Capture the cell that displays the provided text and extract its (X, Y) central coordinate. 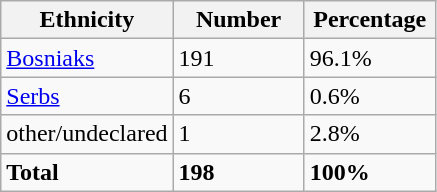
191 (238, 58)
Serbs (87, 96)
1 (238, 134)
2.8% (370, 134)
100% (370, 172)
other/undeclared (87, 134)
Number (238, 20)
0.6% (370, 96)
Total (87, 172)
Bosniaks (87, 58)
96.1% (370, 58)
Ethnicity (87, 20)
198 (238, 172)
Percentage (370, 20)
6 (238, 96)
